Locate the cell with the specified text and output its (X, Y) center coordinate. 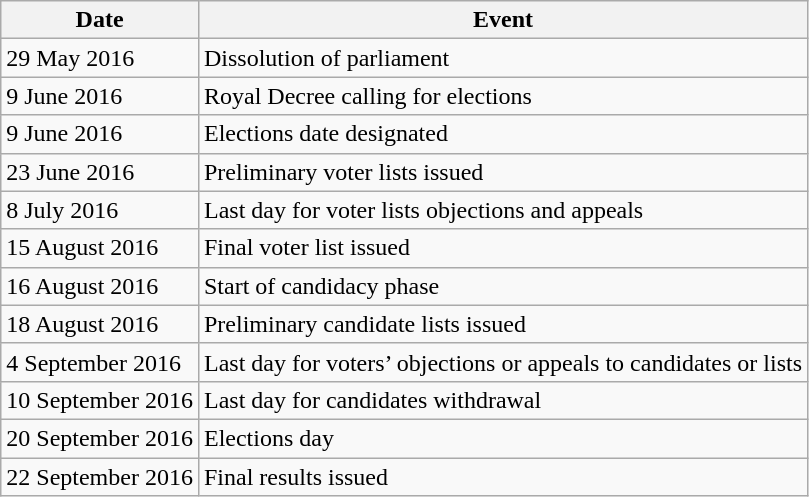
29 May 2016 (100, 58)
23 June 2016 (100, 172)
Final results issued (502, 477)
Elections date designated (502, 134)
22 September 2016 (100, 477)
Preliminary voter lists issued (502, 172)
Dissolution of parliament (502, 58)
Event (502, 20)
18 August 2016 (100, 324)
4 September 2016 (100, 362)
Royal Decree calling for elections (502, 96)
20 September 2016 (100, 438)
15 August 2016 (100, 248)
8 July 2016 (100, 210)
Preliminary candidate lists issued (502, 324)
Date (100, 20)
Final voter list issued (502, 248)
Last day for voter lists objections and appeals (502, 210)
Elections day (502, 438)
Start of candidacy phase (502, 286)
Last day for candidates withdrawal (502, 400)
Last day for voters’ objections or appeals to candidates or lists (502, 362)
10 September 2016 (100, 400)
16 August 2016 (100, 286)
